Detect which cell encompasses the target text, then output its (x, y) center coordinate. 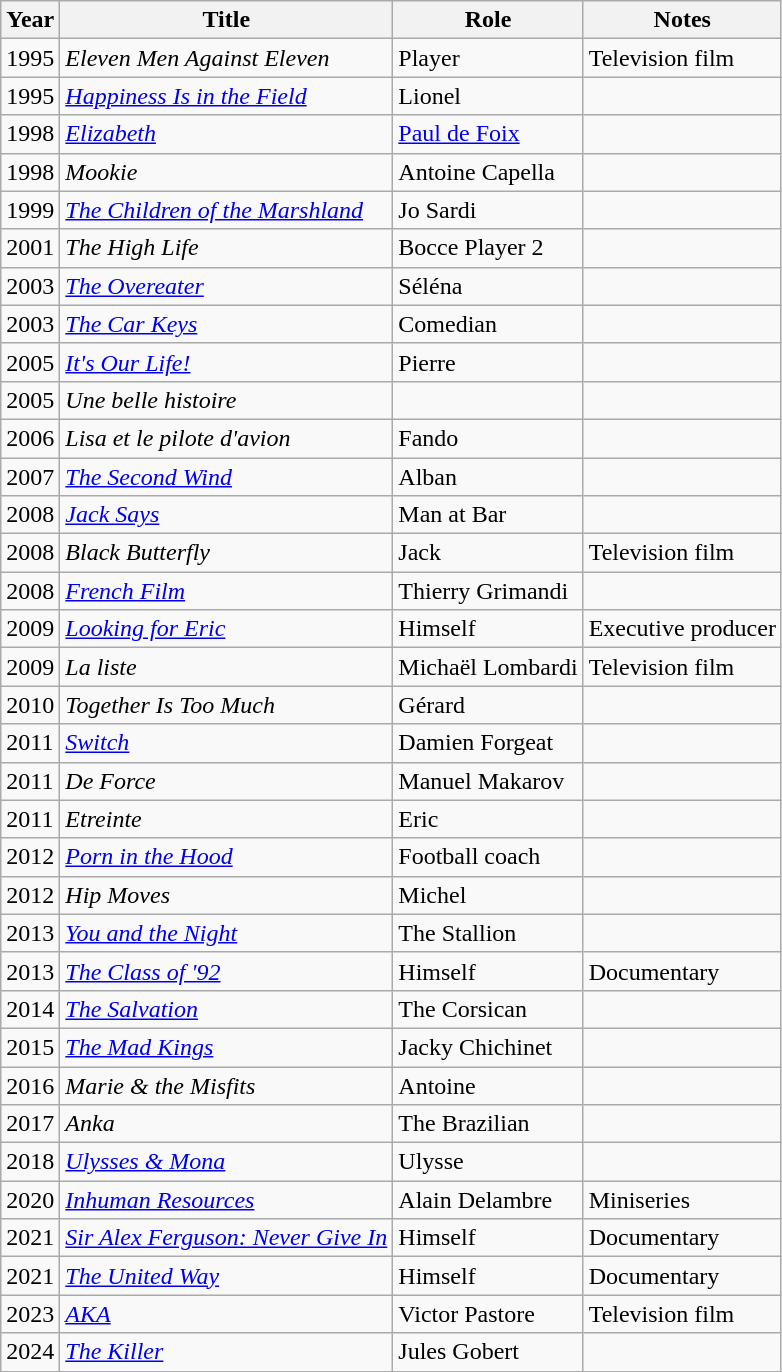
Manuel Makarov (488, 781)
Looking for Eric (226, 629)
Together Is Too Much (226, 705)
Man at Bar (488, 515)
Michel (488, 895)
Victor Pastore (488, 1314)
Year (30, 20)
The Corsican (488, 1009)
De Force (226, 781)
The Brazilian (488, 1124)
You and the Night (226, 933)
2007 (30, 477)
The Children of the Marshland (226, 210)
Jules Gobert (488, 1352)
2016 (30, 1085)
Fando (488, 438)
The Second Wind (226, 477)
Alban (488, 477)
Une belle histoire (226, 400)
La liste (226, 667)
2001 (30, 248)
Etreinte (226, 819)
Jacky Chichinet (488, 1047)
The Mad Kings (226, 1047)
The Car Keys (226, 324)
Bocce Player 2 (488, 248)
Ulysse (488, 1162)
2006 (30, 438)
Jack Says (226, 515)
Happiness Is in the Field (226, 96)
Lisa et le pilote d'avion (226, 438)
Black Butterfly (226, 553)
Eric (488, 819)
2010 (30, 705)
Elizabeth (226, 134)
Ulysses & Mona (226, 1162)
Jo Sardi (488, 210)
Mookie (226, 172)
The Overeater (226, 286)
Executive producer (682, 629)
French Film (226, 591)
1999 (30, 210)
Séléna (488, 286)
2015 (30, 1047)
Thierry Grimandi (488, 591)
Title (226, 20)
Inhuman Resources (226, 1200)
Damien Forgeat (488, 743)
Jack (488, 553)
Sir Alex Ferguson: Never Give In (226, 1238)
Hip Moves (226, 895)
Paul de Foix (488, 134)
Miniseries (682, 1200)
Antoine (488, 1085)
Alain Delambre (488, 1200)
Porn in the Hood (226, 857)
It's Our Life! (226, 362)
The Salvation (226, 1009)
Pierre (488, 362)
Gérard (488, 705)
Comedian (488, 324)
Notes (682, 20)
2020 (30, 1200)
Football coach (488, 857)
The Class of '92 (226, 971)
2023 (30, 1314)
The United Way (226, 1276)
The High Life (226, 248)
The Stallion (488, 933)
Antoine Capella (488, 172)
Marie & the Misfits (226, 1085)
Player (488, 58)
Switch (226, 743)
2018 (30, 1162)
Michaël Lombardi (488, 667)
2017 (30, 1124)
2014 (30, 1009)
The Killer (226, 1352)
Eleven Men Against Eleven (226, 58)
AKA (226, 1314)
Lionel (488, 96)
Anka (226, 1124)
Role (488, 20)
2024 (30, 1352)
